For the text-containing cell, return its midpoint in [x, y] coordinate format. 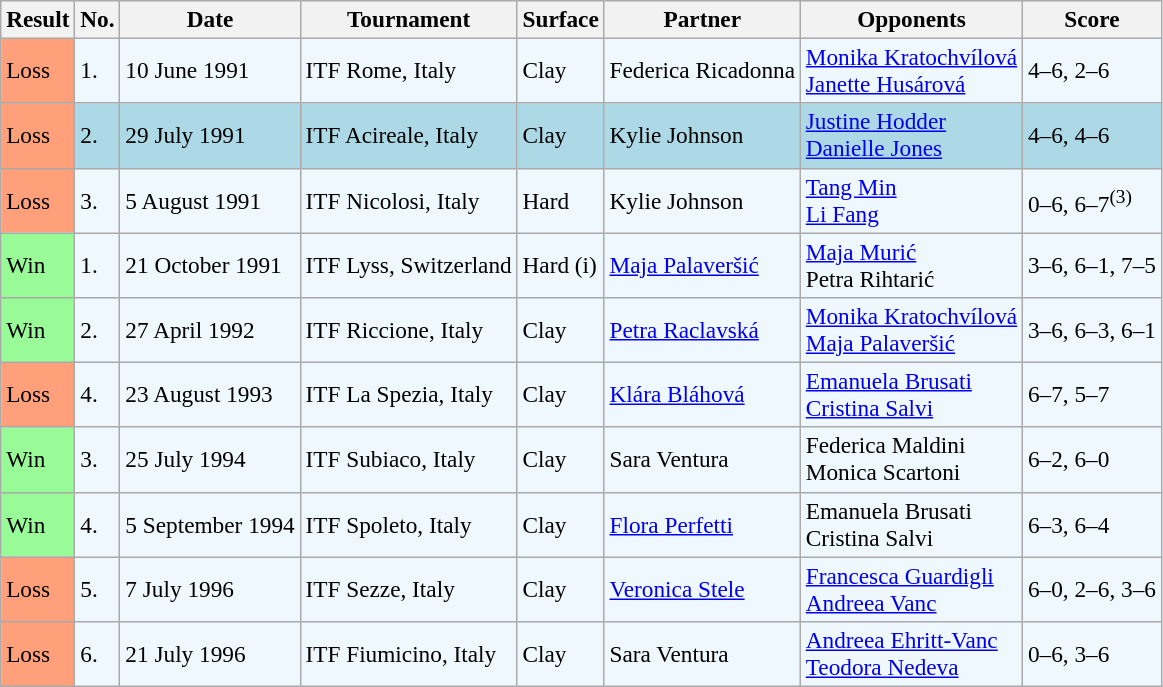
4–6, 4–6 [1092, 136]
Federica Maldini Monica Scartoni [911, 460]
6–0, 2–6, 3–6 [1092, 588]
Date [210, 19]
0–6, 6–7(3) [1092, 200]
5. [98, 588]
Hard (i) [560, 264]
Hard [560, 200]
6–7, 5–7 [1092, 394]
ITF Riccione, Italy [408, 330]
Petra Raclavská [702, 330]
10 June 1991 [210, 70]
6–2, 6–0 [1092, 460]
21 July 1996 [210, 654]
ITF Nicolosi, Italy [408, 200]
Klára Bláhová [702, 394]
Francesca Guardigli Andreea Vanc [911, 588]
6–3, 6–4 [1092, 524]
Maja Palaveršić [702, 264]
Surface [560, 19]
Justine Hodder Danielle Jones [911, 136]
5 August 1991 [210, 200]
25 July 1994 [210, 460]
Monika Kratochvílová Janette Husárová [911, 70]
No. [98, 19]
6. [98, 654]
3–6, 6–1, 7–5 [1092, 264]
Result [38, 19]
Veronica Stele [702, 588]
7 July 1996 [210, 588]
21 October 1991 [210, 264]
ITF Rome, Italy [408, 70]
Andreea Ehritt-Vanc Teodora Nedeva [911, 654]
ITF Fiumicino, Italy [408, 654]
Federica Ricadonna [702, 70]
23 August 1993 [210, 394]
Opponents [911, 19]
Maja Murić Petra Rihtarić [911, 264]
Monika Kratochvílová Maja Palaveršić [911, 330]
ITF Subiaco, Italy [408, 460]
Tang Min Li Fang [911, 200]
Flora Perfetti [702, 524]
29 July 1991 [210, 136]
5 September 1994 [210, 524]
ITF Lyss, Switzerland [408, 264]
ITF Acireale, Italy [408, 136]
ITF Sezze, Italy [408, 588]
0–6, 3–6 [1092, 654]
ITF La Spezia, Italy [408, 394]
Partner [702, 19]
3–6, 6–3, 6–1 [1092, 330]
Score [1092, 19]
Tournament [408, 19]
27 April 1992 [210, 330]
4–6, 2–6 [1092, 70]
ITF Spoleto, Italy [408, 524]
